Extract the [x, y] coordinate from the center of the cell holding the provided text.  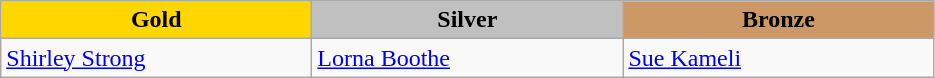
Bronze [778, 20]
Silver [468, 20]
Gold [156, 20]
Sue Kameli [778, 58]
Shirley Strong [156, 58]
Lorna Boothe [468, 58]
